Return the [x, y] coordinate for the center point of the cell that contains the specified text.  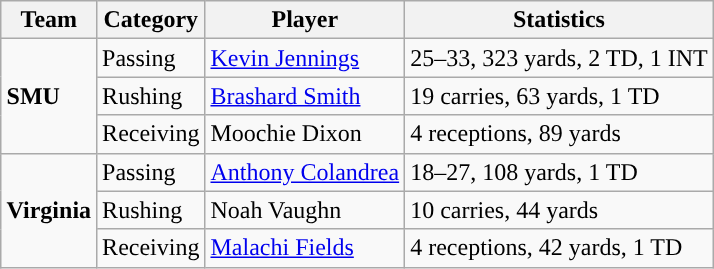
19 carries, 63 yards, 1 TD [560, 96]
4 receptions, 42 yards, 1 TD [560, 248]
25–33, 323 yards, 2 TD, 1 INT [560, 58]
Brashard Smith [305, 96]
Player [305, 20]
Anthony Colandrea [305, 172]
Virginia [49, 210]
SMU [49, 96]
4 receptions, 89 yards [560, 134]
Statistics [560, 20]
Moochie Dixon [305, 134]
10 carries, 44 yards [560, 210]
Malachi Fields [305, 248]
Noah Vaughn [305, 210]
Kevin Jennings [305, 58]
Category [151, 20]
18–27, 108 yards, 1 TD [560, 172]
Team [49, 20]
